Extract the (x, y) coordinate from the center of the cell holding the provided text.  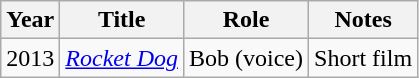
Bob (voice) (246, 58)
Title (122, 20)
Notes (364, 20)
2013 (30, 58)
Role (246, 20)
Year (30, 20)
Short film (364, 58)
Rocket Dog (122, 58)
